Extract the (X, Y) coordinate from the center of the cell holding the provided text.  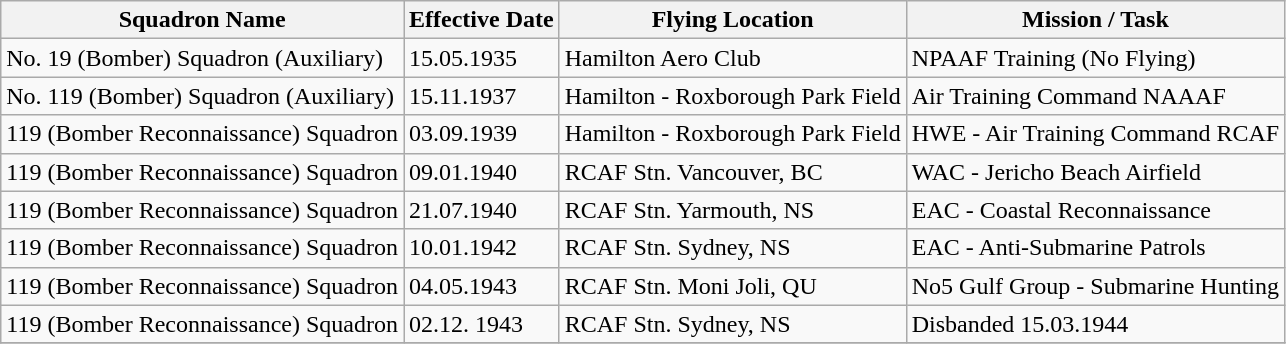
HWE - Air Training Command RCAF (1095, 134)
04.05.1943 (482, 286)
Flying Location (732, 20)
21.07.1940 (482, 210)
NPAAF Training (No Flying) (1095, 58)
WAC - Jericho Beach Airfield (1095, 172)
15.11.1937 (482, 96)
10.01.1942 (482, 248)
EAC - Anti-Submarine Patrols (1095, 248)
No. 19 (Bomber) Squadron (Auxiliary) (202, 58)
EAC - Coastal Reconnaissance (1095, 210)
Air Training Command NAAAF (1095, 96)
02.12. 1943 (482, 324)
No. 119 (Bomber) Squadron (Auxiliary) (202, 96)
09.01.1940 (482, 172)
Hamilton Aero Club (732, 58)
RCAF Stn. Moni Joli, QU (732, 286)
RCAF Stn. Vancouver, BC (732, 172)
No5 Gulf Group - Submarine Hunting (1095, 286)
03.09.1939 (482, 134)
Squadron Name (202, 20)
Effective Date (482, 20)
Mission / Task (1095, 20)
RCAF Stn. Yarmouth, NS (732, 210)
15.05.1935 (482, 58)
Disbanded 15.03.1944 (1095, 324)
